Output the [X, Y] coordinate of the center of the cell containing the given text.  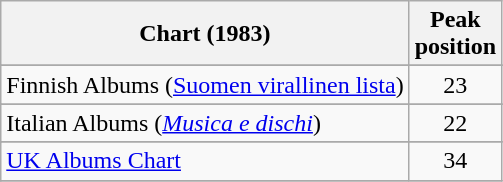
UK Albums Chart [205, 161]
34 [455, 161]
Chart (1983) [205, 34]
Italian Albums (Musica e dischi) [205, 123]
23 [455, 85]
Peakposition [455, 34]
Finnish Albums (Suomen virallinen lista) [205, 85]
22 [455, 123]
